From the cell containing the given text, extract its center point as [x, y] coordinate. 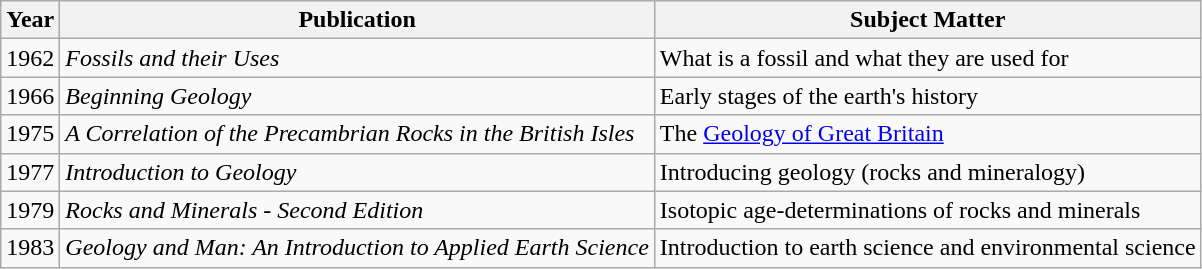
A Correlation of the Precambrian Rocks in the British Isles [358, 134]
Beginning Geology [358, 96]
1977 [30, 172]
Rocks and Minerals - Second Edition [358, 210]
1983 [30, 248]
1979 [30, 210]
Introducing geology (rocks and mineralogy) [928, 172]
1975 [30, 134]
1966 [30, 96]
Subject Matter [928, 20]
Introduction to earth science and environmental science [928, 248]
The Geology of Great Britain [928, 134]
Publication [358, 20]
Introduction to Geology [358, 172]
Geology and Man: An Introduction to Applied Earth Science [358, 248]
1962 [30, 58]
Year [30, 20]
What is a fossil and what they are used for [928, 58]
Fossils and their Uses [358, 58]
Early stages of the earth's history [928, 96]
Isotopic age-determinations of rocks and minerals [928, 210]
